Determine the [X, Y] coordinate at the center of the cell enclosing the given text.  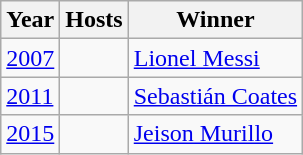
2015 [30, 134]
Winner [215, 20]
Jeison Murillo [215, 134]
Sebastián Coates [215, 96]
Year [30, 20]
2011 [30, 96]
2007 [30, 58]
Lionel Messi [215, 58]
Hosts [94, 20]
